For the text-containing cell, return its midpoint in (X, Y) coordinate format. 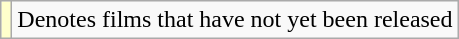
Denotes films that have not yet been released (235, 20)
